Scan for the cell matching the given text and deliver its [x, y] coordinate at center. 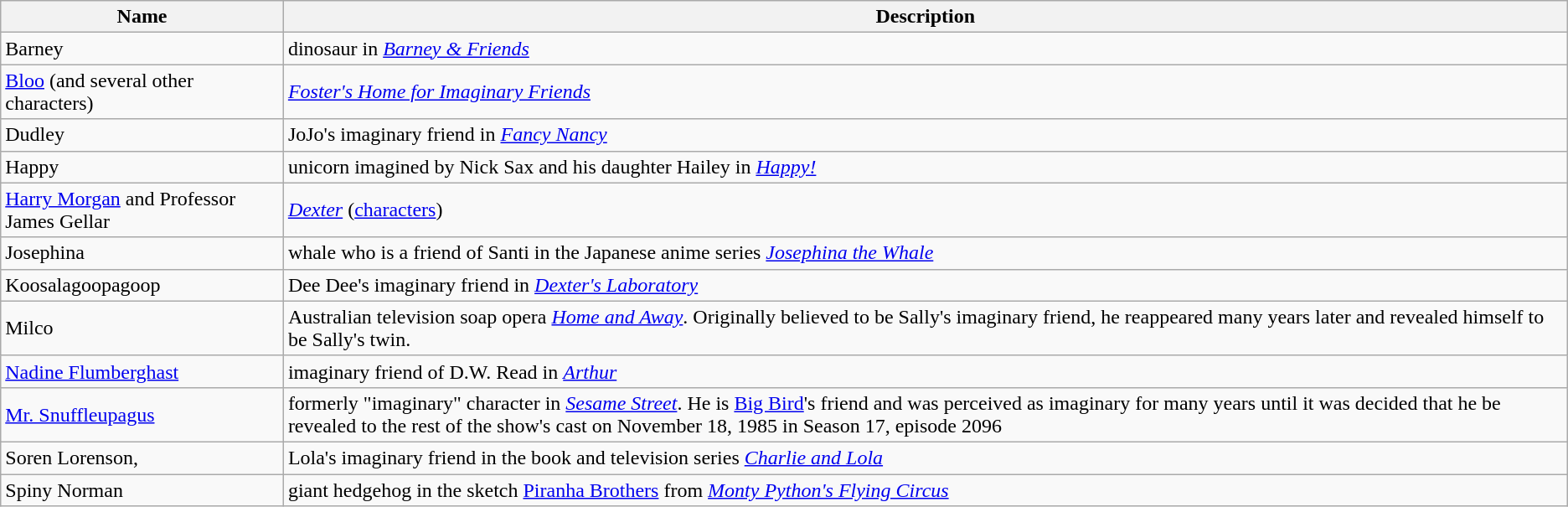
giant hedgehog in the sketch Piranha Brothers from Monty Python's Flying Circus [925, 490]
Spiny Norman [142, 490]
Harry Morgan and Professor James Gellar [142, 210]
imaginary friend of D.W. Read in Arthur [925, 371]
Koosalagoopagoop [142, 285]
Happy [142, 167]
Description [925, 17]
Dudley [142, 135]
Bloo (and several other characters) [142, 92]
Dexter (characters) [925, 210]
unicorn imagined by Nick Sax and his daughter Hailey in Happy! [925, 167]
Nadine Flumberghast [142, 371]
Josephina [142, 253]
Dee Dee's imaginary friend in Dexter's Laboratory [925, 285]
Name [142, 17]
Barney [142, 49]
Foster's Home for Imaginary Friends [925, 92]
Lola's imaginary friend in the book and television series Charlie and Lola [925, 458]
JoJo's imaginary friend in Fancy Nancy [925, 135]
Milco [142, 329]
Soren Lorenson, [142, 458]
Mr. Snuffleupagus [142, 414]
dinosaur in Barney & Friends [925, 49]
whale who is a friend of Santi in the Japanese anime series Josephina the Whale [925, 253]
